Find where the given text appears and provide that cell's center as [x, y] coordinate. 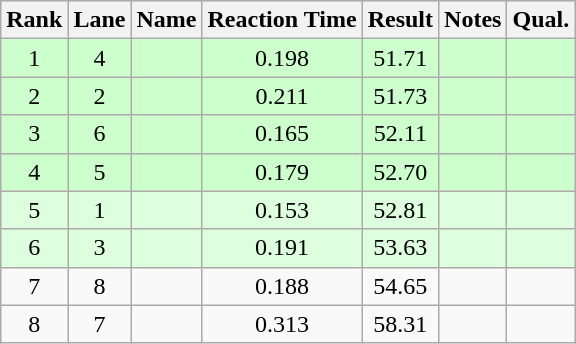
0.211 [282, 96]
Reaction Time [282, 20]
Qual. [541, 20]
0.191 [282, 248]
52.81 [400, 210]
0.165 [282, 134]
0.179 [282, 172]
0.198 [282, 58]
51.73 [400, 96]
52.70 [400, 172]
53.63 [400, 248]
52.11 [400, 134]
Notes [473, 20]
Lane [100, 20]
58.31 [400, 324]
54.65 [400, 286]
0.153 [282, 210]
Result [400, 20]
0.188 [282, 286]
51.71 [400, 58]
Name [166, 20]
Rank [34, 20]
0.313 [282, 324]
